Output the (X, Y) coordinate of the center of the cell containing the given text.  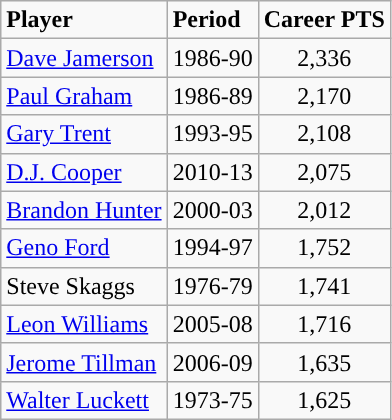
2000-03 (212, 210)
1976-79 (212, 286)
1,625 (324, 400)
1,741 (324, 286)
Career PTS (324, 20)
Player (84, 20)
1986-89 (212, 96)
2,108 (324, 134)
2,336 (324, 58)
2,012 (324, 210)
2006-09 (212, 362)
1973-75 (212, 400)
Geno Ford (84, 248)
Brandon Hunter (84, 210)
1993-95 (212, 134)
Dave Jamerson (84, 58)
Paul Graham (84, 96)
2005-08 (212, 324)
2010-13 (212, 172)
1986-90 (212, 58)
1994-97 (212, 248)
Period (212, 20)
Walter Luckett (84, 400)
Gary Trent (84, 134)
2,170 (324, 96)
1,635 (324, 362)
Jerome Tillman (84, 362)
2,075 (324, 172)
1,752 (324, 248)
Leon Williams (84, 324)
1,716 (324, 324)
D.J. Cooper (84, 172)
Steve Skaggs (84, 286)
